Find where the given text appears and provide that cell's center as (x, y) coordinate. 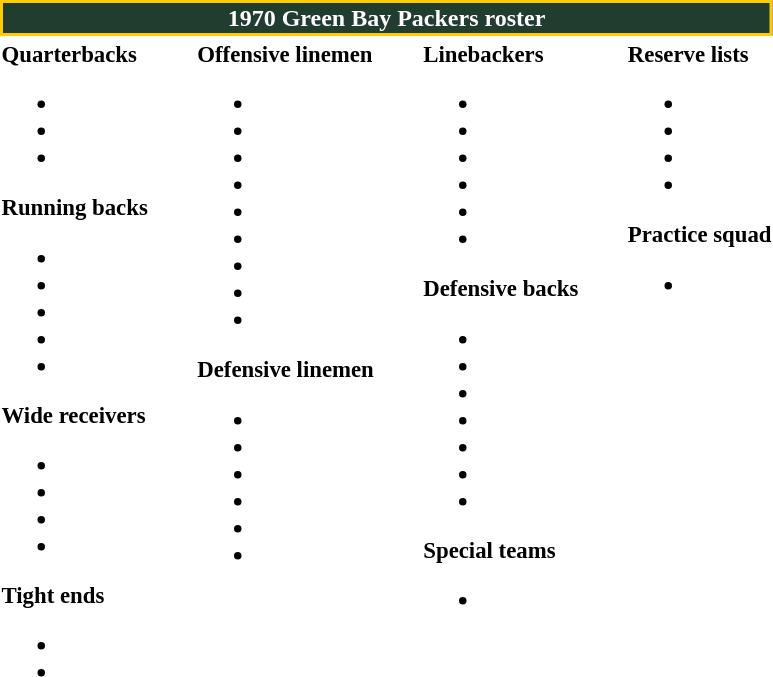
1970 Green Bay Packers roster (386, 18)
